Extract the (X, Y) coordinate from the center of the cell holding the provided text.  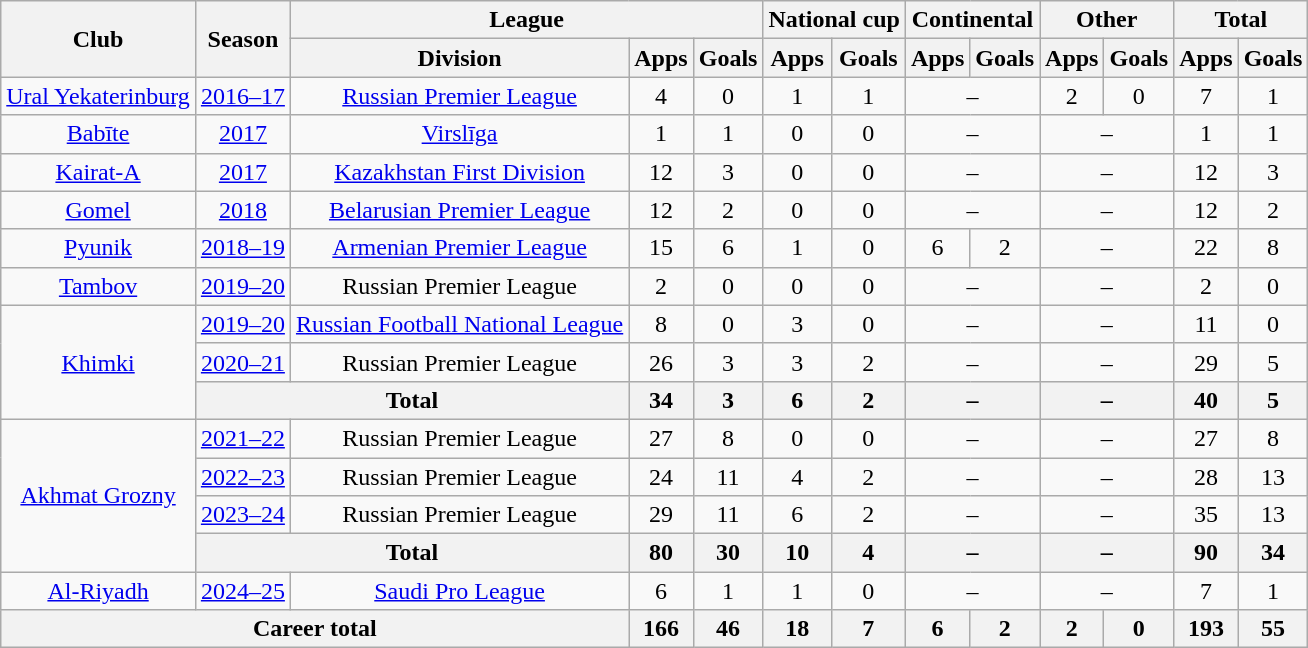
Other (1107, 20)
Akhmat Grozny (98, 495)
55 (1273, 629)
28 (1206, 477)
Ural Yekaterinburg (98, 96)
18 (797, 629)
Kairat-A (98, 172)
Division (459, 58)
Armenian Premier League (459, 248)
2024–25 (242, 591)
15 (661, 248)
Tambov (98, 286)
24 (661, 477)
Career total (315, 629)
Al-Riyadh (98, 591)
46 (728, 629)
Saudi Pro League (459, 591)
2022–23 (242, 477)
Club (98, 39)
Season (242, 39)
166 (661, 629)
Virslīga (459, 134)
2018–19 (242, 248)
Gomel (98, 210)
2016–17 (242, 96)
10 (797, 553)
80 (661, 553)
National cup (834, 20)
Babīte (98, 134)
Khimki (98, 362)
Belarusian Premier League (459, 210)
30 (728, 553)
League (526, 20)
193 (1206, 629)
90 (1206, 553)
40 (1206, 400)
Russian Football National League (459, 324)
2018 (242, 210)
Continental (972, 20)
22 (1206, 248)
2023–24 (242, 515)
35 (1206, 515)
Kazakhstan First Division (459, 172)
2021–22 (242, 438)
26 (661, 362)
2020–21 (242, 362)
Pyunik (98, 248)
